Output the (x, y) coordinate of the center of the cell containing the given text.  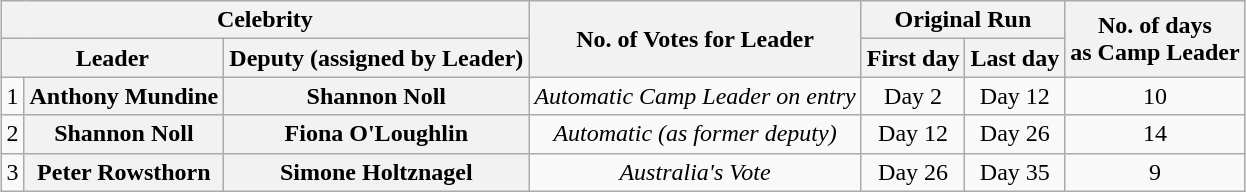
10 (1155, 96)
Leader (112, 58)
1 (12, 96)
Anthony Mundine (124, 96)
14 (1155, 134)
Automatic Camp Leader on entry (695, 96)
Deputy (assigned by Leader) (376, 58)
Original Run (962, 20)
Celebrity (265, 20)
Fiona O'Loughlin (376, 134)
Australia's Vote (695, 172)
3 (12, 172)
Peter Rowsthorn (124, 172)
2 (12, 134)
Last day (1015, 58)
Simone Holtznagel (376, 172)
Day 2 (913, 96)
First day (913, 58)
No. of Votes for Leader (695, 39)
Day 35 (1015, 172)
9 (1155, 172)
Automatic (as former deputy) (695, 134)
No. of daysas Camp Leader (1155, 39)
